Scan for the cell matching the given text and deliver its [X, Y] coordinate at center. 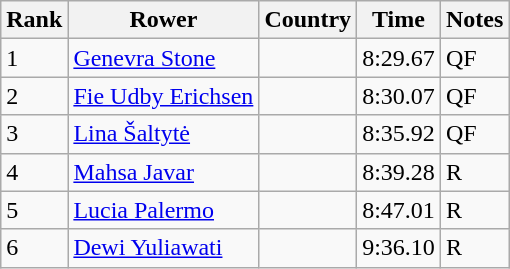
4 [34, 172]
Country [308, 20]
Rank [34, 20]
Dewi Yuliawati [164, 248]
6 [34, 248]
Mahsa Javar [164, 172]
Time [399, 20]
Fie Udby Erichsen [164, 96]
8:29.67 [399, 58]
3 [34, 134]
8:35.92 [399, 134]
Rower [164, 20]
2 [34, 96]
8:30.07 [399, 96]
5 [34, 210]
1 [34, 58]
Genevra Stone [164, 58]
Lucia Palermo [164, 210]
Notes [474, 20]
8:47.01 [399, 210]
8:39.28 [399, 172]
9:36.10 [399, 248]
Lina Šaltytė [164, 134]
